Scan for the cell matching the given text and deliver its (X, Y) coordinate at center. 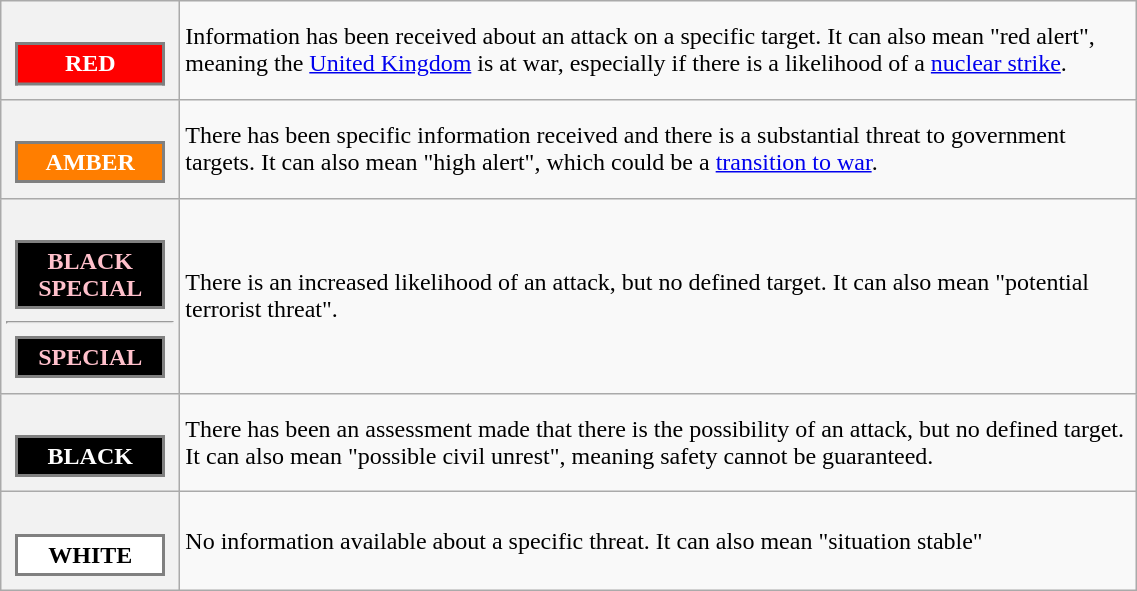
BLACK SPECIAL SPECIAL (90, 296)
SPECIAL (90, 358)
No information available about a specific threat. It can also mean "situation stable" (658, 542)
BLACK SPECIAL (90, 274)
There is an increased likelihood of an attack, but no defined target. It can also mean "potential terrorist threat". (658, 296)
